Capture the cell that displays the provided text and extract its (X, Y) central coordinate. 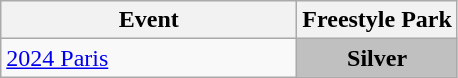
Freestyle Park (378, 20)
Silver (378, 58)
2024 Paris (149, 58)
Event (149, 20)
